Search for the cell housing the specified text and yield its [X, Y] center coordinate. 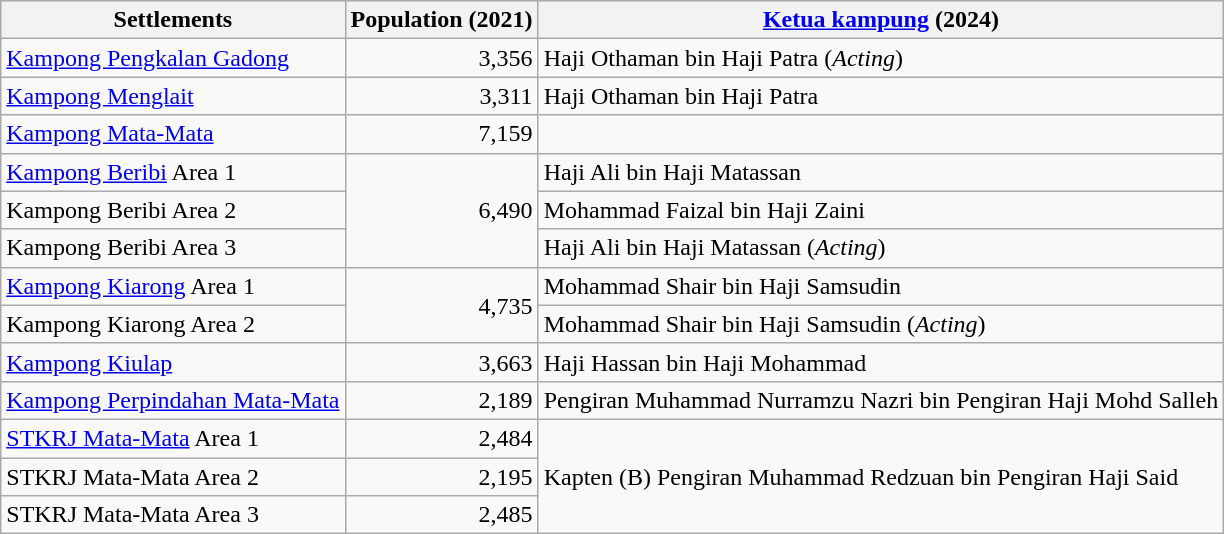
6,490 [442, 210]
Mohammad Shair bin Haji Samsudin (Acting) [881, 324]
2,484 [442, 438]
Population (2021) [442, 20]
Haji Othaman bin Haji Patra (Acting) [881, 58]
STKRJ Mata-Mata Area 3 [173, 515]
Ketua kampung (2024) [881, 20]
Mohammad Faizal bin Haji Zaini [881, 210]
Kampong Perpindahan Mata-Mata [173, 400]
Haji Ali bin Haji Matassan [881, 172]
Kampong Beribi Area 2 [173, 210]
Kapten (B) Pengiran Muhammad Redzuan bin Pengiran Haji Said [881, 476]
2,195 [442, 477]
Haji Ali bin Haji Matassan (Acting) [881, 248]
STKRJ Mata-Mata Area 2 [173, 477]
Kampong Kiarong Area 2 [173, 324]
Settlements [173, 20]
Pengiran Muhammad Nurramzu Nazri bin Pengiran Haji Mohd Salleh [881, 400]
2,485 [442, 515]
3,311 [442, 96]
STKRJ Mata-Mata Area 1 [173, 438]
2,189 [442, 400]
Haji Hassan bin Haji Mohammad [881, 362]
Kampong Kiulap [173, 362]
Kampong Kiarong Area 1 [173, 286]
3,356 [442, 58]
7,159 [442, 134]
Haji Othaman bin Haji Patra [881, 96]
Kampong Mata-Mata [173, 134]
Kampong Beribi Area 3 [173, 248]
Kampong Menglait [173, 96]
Kampong Beribi Area 1 [173, 172]
3,663 [442, 362]
Mohammad Shair bin Haji Samsudin [881, 286]
Kampong Pengkalan Gadong [173, 58]
4,735 [442, 305]
